From the cell containing the given text, extract its center point as [x, y] coordinate. 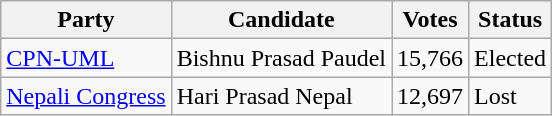
CPN-UML [86, 58]
Candidate [281, 20]
Elected [510, 58]
Status [510, 20]
Bishnu Prasad Paudel [281, 58]
Lost [510, 96]
12,697 [430, 96]
Nepali Congress [86, 96]
Party [86, 20]
Votes [430, 20]
15,766 [430, 58]
Hari Prasad Nepal [281, 96]
